Find where the given text appears and provide that cell's center as (X, Y) coordinate. 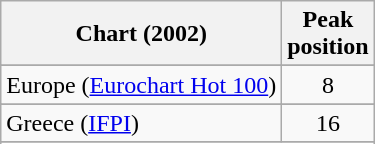
Greece (IFPI) (142, 123)
Europe (Eurochart Hot 100) (142, 85)
Chart (2002) (142, 34)
16 (328, 123)
8 (328, 85)
Peakposition (328, 34)
